Search for the cell housing the specified text and yield its [x, y] center coordinate. 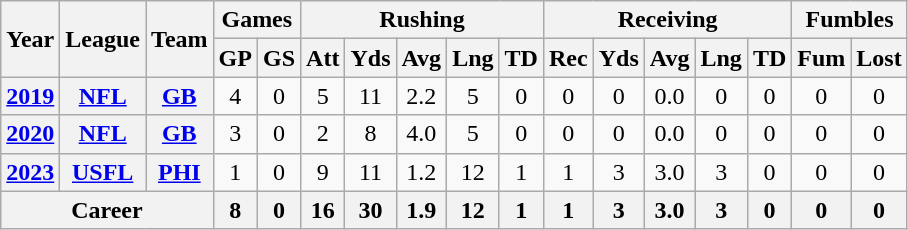
Att [323, 58]
30 [370, 210]
4.0 [422, 134]
1.2 [422, 172]
Year [30, 39]
4 [235, 96]
Rec [568, 58]
2 [323, 134]
Lost [879, 58]
Fumbles [850, 20]
USFL [103, 172]
PHI [180, 172]
2023 [30, 172]
1.9 [422, 210]
Career [107, 210]
Receiving [667, 20]
2019 [30, 96]
GS [278, 58]
GP [235, 58]
9 [323, 172]
2020 [30, 134]
2.2 [422, 96]
Games [256, 20]
Fum [822, 58]
Team [180, 39]
League [103, 39]
Rushing [422, 20]
16 [323, 210]
